Determine the (x, y) coordinate at the center of the cell enclosing the given text.  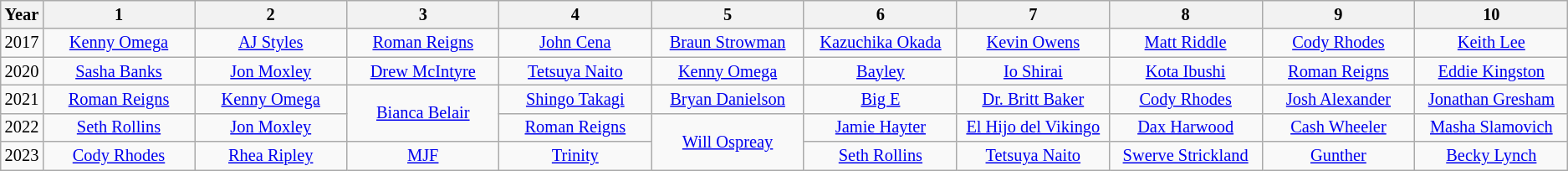
Big E (880, 99)
Eddie Kingston (1492, 71)
Kota Ibushi (1186, 71)
5 (728, 14)
AJ Styles (271, 43)
Shingo Takagi (575, 99)
Dr. Britt Baker (1033, 99)
Rhea Ripley (271, 156)
Keith Lee (1492, 43)
Year (22, 14)
9 (1338, 14)
Io Shirai (1033, 71)
El Hijo del Vikingo (1033, 127)
Becky Lynch (1492, 156)
Masha Slamovich (1492, 127)
Kevin Owens (1033, 43)
8 (1186, 14)
MJF (423, 156)
Will Ospreay (728, 141)
Swerve Strickland (1186, 156)
Sasha Banks (119, 71)
7 (1033, 14)
Trinity (575, 156)
Cash Wheeler (1338, 127)
2022 (22, 127)
Matt Riddle (1186, 43)
Bryan Danielson (728, 99)
Gunther (1338, 156)
Bayley (880, 71)
3 (423, 14)
1 (119, 14)
Kazuchika Okada (880, 43)
Jamie Hayter (880, 127)
2021 (22, 99)
John Cena (575, 43)
2017 (22, 43)
10 (1492, 14)
Dax Harwood (1186, 127)
Drew McIntyre (423, 71)
2 (271, 14)
2023 (22, 156)
4 (575, 14)
Josh Alexander (1338, 99)
2020 (22, 71)
Braun Strowman (728, 43)
6 (880, 14)
Jonathan Gresham (1492, 99)
Bianca Belair (423, 112)
